Pinpoint the cell where the given text exists, returning its (X, Y) midpoint coordinate. 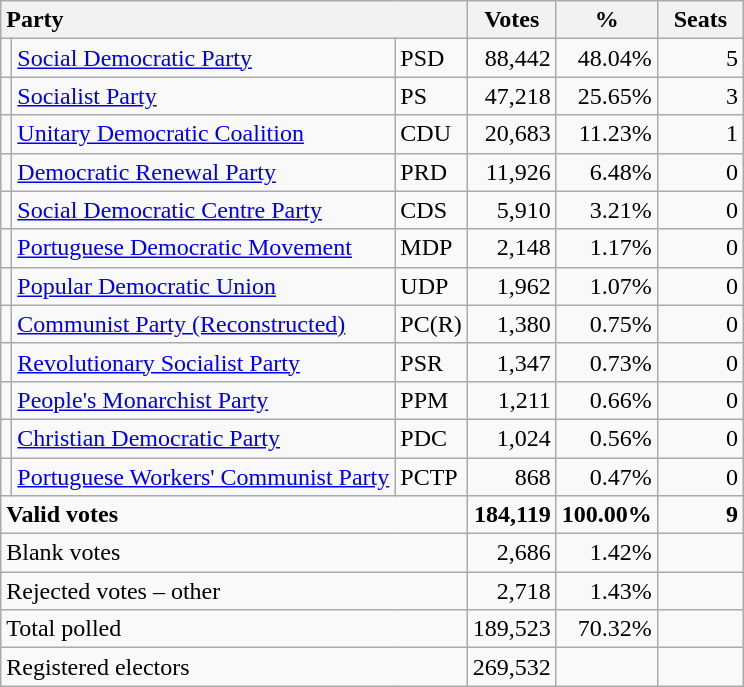
% (606, 20)
2,718 (512, 591)
Revolutionary Socialist Party (204, 362)
100.00% (606, 515)
Blank votes (234, 553)
184,119 (512, 515)
3 (700, 96)
Popular Democratic Union (204, 286)
Party (234, 20)
1.42% (606, 553)
0.47% (606, 477)
CDS (431, 210)
Democratic Renewal Party (204, 172)
PPM (431, 400)
0.56% (606, 438)
1 (700, 134)
2,686 (512, 553)
269,532 (512, 667)
Valid votes (234, 515)
5,910 (512, 210)
PSD (431, 58)
868 (512, 477)
0.73% (606, 362)
Votes (512, 20)
PCTP (431, 477)
Registered electors (234, 667)
9 (700, 515)
People's Monarchist Party (204, 400)
70.32% (606, 629)
1.07% (606, 286)
1.43% (606, 591)
0.75% (606, 324)
1,024 (512, 438)
PC(R) (431, 324)
48.04% (606, 58)
1.17% (606, 248)
6.48% (606, 172)
Social Democratic Centre Party (204, 210)
Communist Party (Reconstructed) (204, 324)
Portuguese Democratic Movement (204, 248)
1,211 (512, 400)
47,218 (512, 96)
Rejected votes – other (234, 591)
5 (700, 58)
189,523 (512, 629)
3.21% (606, 210)
Social Democratic Party (204, 58)
Socialist Party (204, 96)
11,926 (512, 172)
1,380 (512, 324)
1,962 (512, 286)
25.65% (606, 96)
CDU (431, 134)
MDP (431, 248)
0.66% (606, 400)
11.23% (606, 134)
UDP (431, 286)
20,683 (512, 134)
PSR (431, 362)
Seats (700, 20)
PS (431, 96)
1,347 (512, 362)
Unitary Democratic Coalition (204, 134)
Portuguese Workers' Communist Party (204, 477)
88,442 (512, 58)
Total polled (234, 629)
PDC (431, 438)
Christian Democratic Party (204, 438)
PRD (431, 172)
2,148 (512, 248)
